For the text-containing cell, return its midpoint in [x, y] coordinate format. 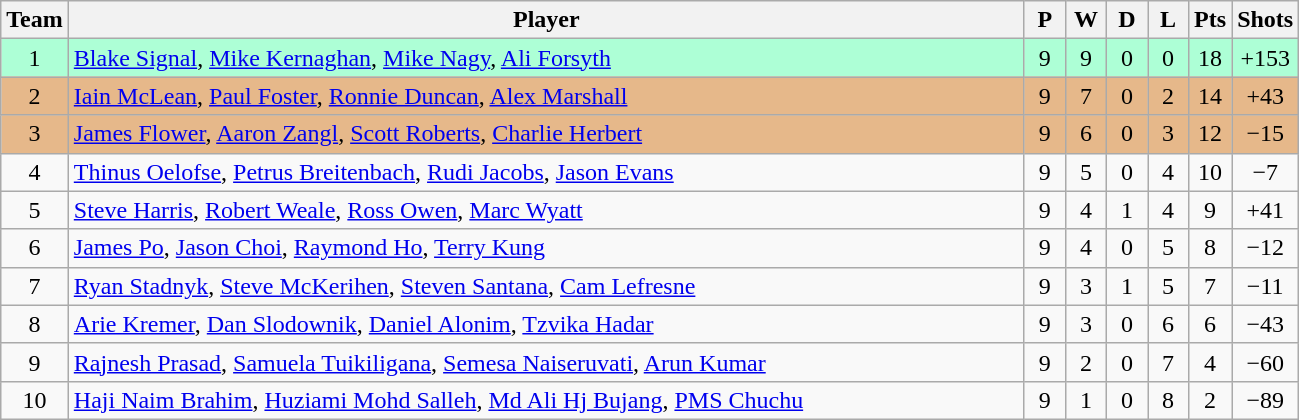
12 [1210, 134]
−11 [1266, 286]
18 [1210, 58]
Haji Naim Brahim, Huziami Mohd Salleh, Md Ali Hj Bujang, PMS Chuchu [546, 400]
Rajnesh Prasad, Samuela Tuikiligana, Semesa Naiseruvati, Arun Kumar [546, 362]
James Flower, Aaron Zangl, Scott Roberts, Charlie Herbert [546, 134]
W [1086, 20]
Steve Harris, Robert Weale, Ross Owen, Marc Wyatt [546, 210]
James Po, Jason Choi, Raymond Ho, Terry Kung [546, 248]
Arie Kremer, Dan Slodownik, Daniel Alonim, Tzvika Hadar [546, 324]
Shots [1266, 20]
−89 [1266, 400]
P [1044, 20]
−15 [1266, 134]
+153 [1266, 58]
Team [35, 20]
Blake Signal, Mike Kernaghan, Mike Nagy, Ali Forsyth [546, 58]
−12 [1266, 248]
Iain McLean, Paul Foster, Ronnie Duncan, Alex Marshall [546, 96]
Pts [1210, 20]
Thinus Oelofse, Petrus Breitenbach, Rudi Jacobs, Jason Evans [546, 172]
−43 [1266, 324]
Ryan Stadnyk, Steve McKerihen, Steven Santana, Cam Lefresne [546, 286]
L [1168, 20]
−7 [1266, 172]
D [1126, 20]
+41 [1266, 210]
−60 [1266, 362]
Player [546, 20]
+43 [1266, 96]
14 [1210, 96]
